Extract the (x, y) coordinate from the center of the cell holding the provided text.  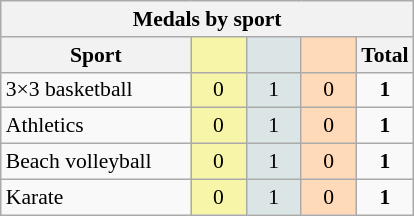
Karate (96, 197)
Sport (96, 55)
Athletics (96, 126)
Medals by sport (208, 19)
Beach volleyball (96, 162)
Total (384, 55)
3×3 basketball (96, 90)
